Capture the cell that displays the provided text and extract its (X, Y) central coordinate. 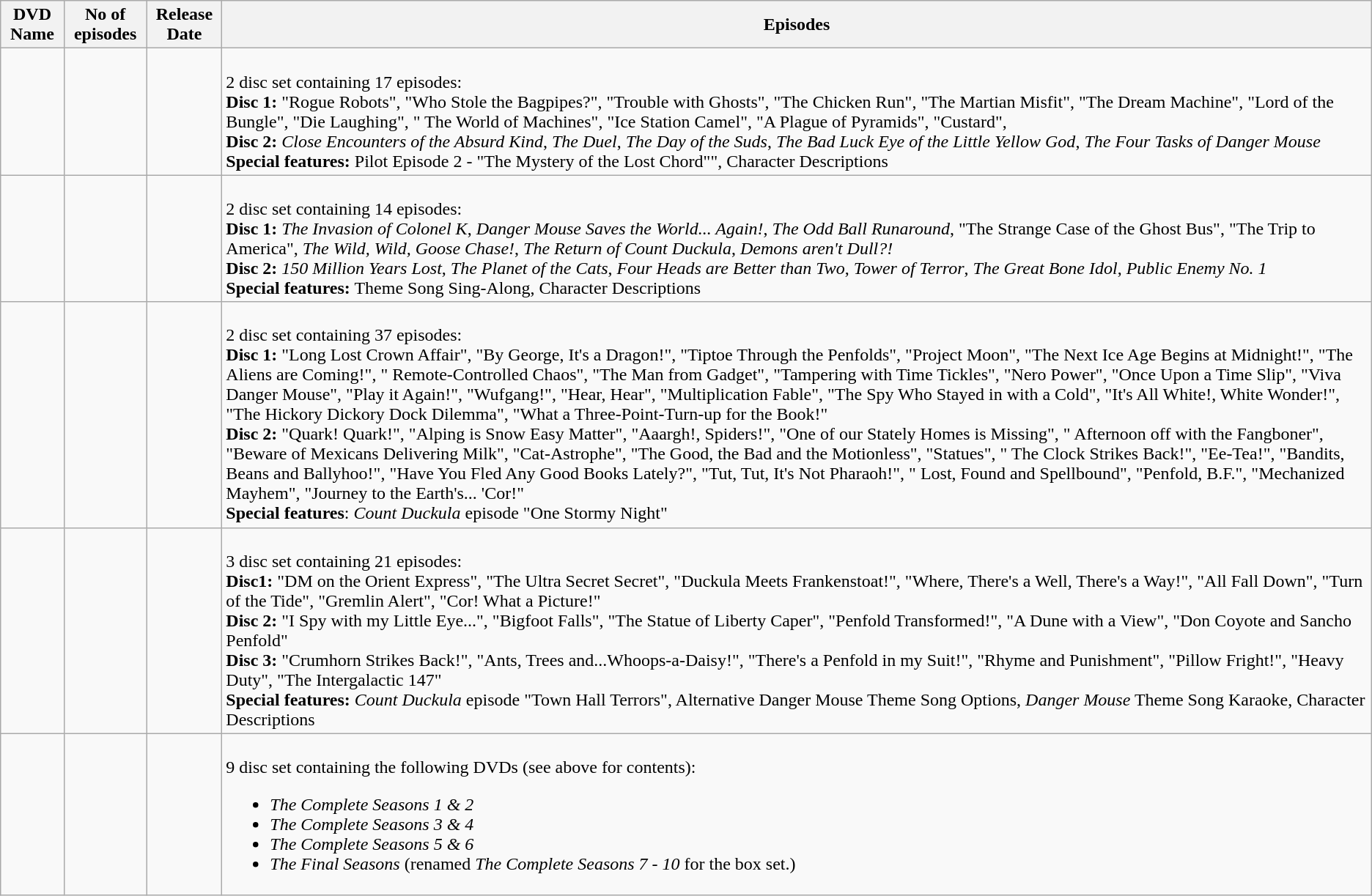
Release Date (185, 25)
No of episodes (106, 25)
Episodes (797, 25)
DVD Name (32, 25)
